Scan for the cell matching the given text and deliver its (x, y) coordinate at center. 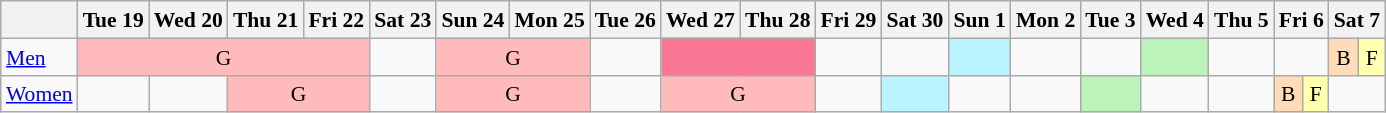
Fri 22 (336, 20)
Sun 24 (472, 20)
Thu 21 (266, 20)
Thu 28 (778, 20)
Mon 2 (1046, 20)
Fri 29 (848, 20)
Sat 7 (1357, 20)
Wed 4 (1175, 20)
Men (40, 56)
Mon 25 (549, 20)
Tue 19 (114, 20)
Sat 30 (914, 20)
Wed 20 (188, 20)
Tue 26 (626, 20)
Sat 23 (402, 20)
Sun 1 (979, 20)
Women (40, 94)
Wed 27 (700, 20)
Fri 6 (1302, 20)
Thu 5 (1242, 20)
Tue 3 (1110, 20)
